For the text-containing cell, return its midpoint in [X, Y] coordinate format. 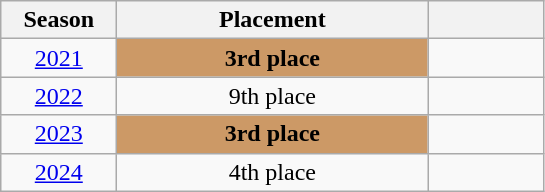
2024 [59, 172]
2021 [59, 58]
Season [59, 20]
Placement [272, 20]
9th place [272, 96]
2022 [59, 96]
2023 [59, 134]
4th place [272, 172]
